Find where the given text appears and provide that cell's center as (x, y) coordinate. 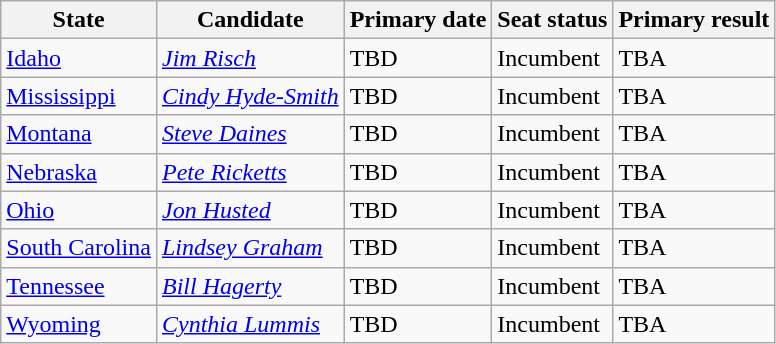
Jon Husted (250, 210)
Nebraska (79, 172)
Montana (79, 134)
Cynthia Lummis (250, 324)
Ohio (79, 210)
Seat status (552, 20)
Primary result (694, 20)
Cindy Hyde-Smith (250, 96)
Idaho (79, 58)
South Carolina (79, 248)
Pete Ricketts (250, 172)
Steve Daines (250, 134)
State (79, 20)
Mississippi (79, 96)
Primary date (418, 20)
Lindsey Graham (250, 248)
Tennessee (79, 286)
Bill Hagerty (250, 286)
Wyoming (79, 324)
Jim Risch (250, 58)
Candidate (250, 20)
